Search for the cell housing the specified text and yield its [x, y] center coordinate. 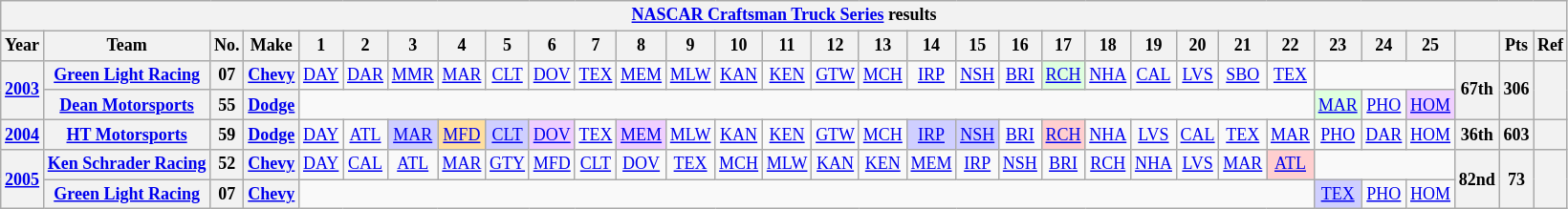
Year [23, 46]
HT Motorsports [126, 134]
18 [1108, 46]
20 [1197, 46]
59 [228, 134]
5 [508, 46]
8 [642, 46]
67th [1476, 90]
16 [1021, 46]
55 [228, 105]
14 [931, 46]
Ref [1551, 46]
GTY [508, 164]
NASCAR Craftsman Truck Series results [784, 15]
Pts [1516, 46]
Ken Schrader Racing [126, 164]
No. [228, 46]
9 [690, 46]
3 [413, 46]
306 [1516, 90]
12 [836, 46]
21 [1243, 46]
2004 [23, 134]
MMR [413, 74]
4 [462, 46]
7 [596, 46]
1 [321, 46]
Dean Motorsports [126, 105]
82nd [1476, 179]
24 [1384, 46]
2005 [23, 179]
15 [977, 46]
2 [365, 46]
Make [272, 46]
19 [1154, 46]
17 [1063, 46]
13 [882, 46]
23 [1338, 46]
603 [1516, 134]
25 [1430, 46]
6 [552, 46]
Team [126, 46]
10 [739, 46]
22 [1291, 46]
SBO [1243, 74]
52 [228, 164]
73 [1516, 179]
36th [1476, 134]
2003 [23, 90]
11 [786, 46]
